Return (X, Y) of the center of cell containing provided text 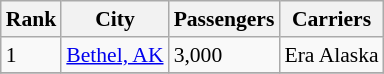
1 (32, 55)
3,000 (224, 55)
Era Alaska (331, 55)
Rank (32, 19)
Passengers (224, 19)
City (114, 19)
Bethel, AK (114, 55)
Carriers (331, 19)
